Locate the cell with the specified text and output its (X, Y) center coordinate. 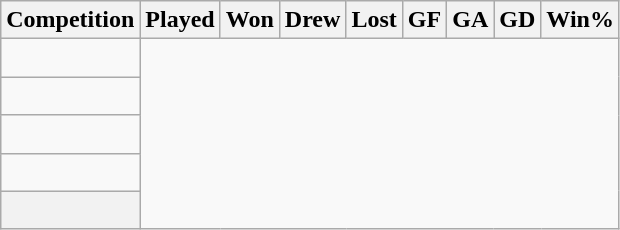
Won (250, 20)
Competition (70, 20)
Win% (580, 20)
GD (518, 20)
Drew (312, 20)
GF (424, 20)
Played (180, 20)
GA (470, 20)
Lost (374, 20)
